Pinpoint the cell where the given text exists, returning its [X, Y] midpoint coordinate. 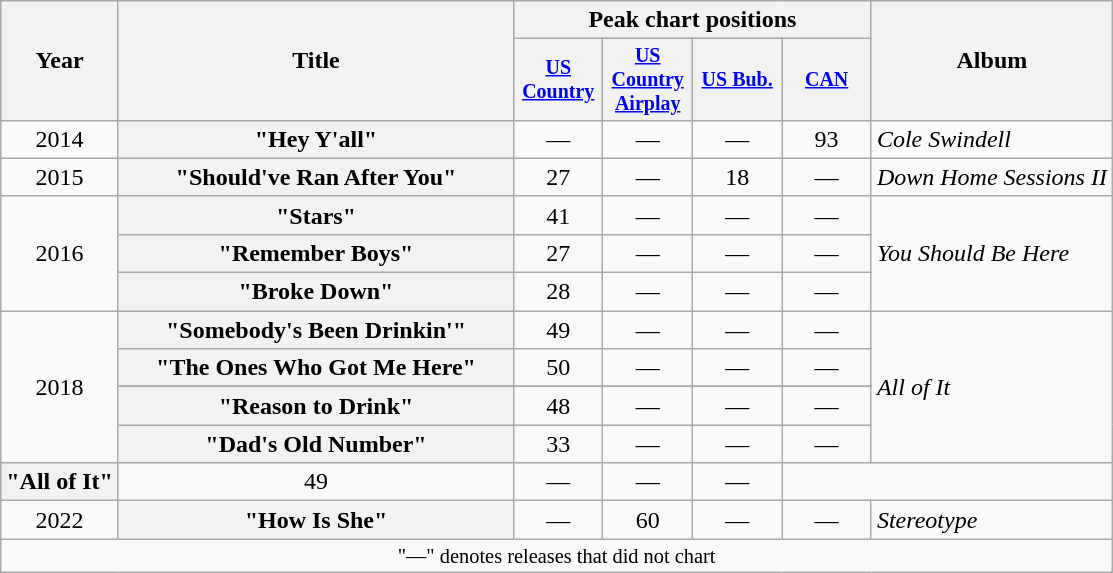
"Remember Boys" [316, 253]
"Should've Ran After You" [316, 177]
33 [558, 444]
18 [736, 177]
2018 [60, 387]
2014 [60, 139]
"All of It" [60, 482]
Album [992, 61]
2016 [60, 253]
48 [558, 406]
Down Home Sessions II [992, 177]
CAN [826, 80]
Title [316, 61]
You Should Be Here [992, 253]
2015 [60, 177]
US Country Airplay [648, 80]
"Stars" [316, 215]
US Bub. [736, 80]
41 [558, 215]
50 [558, 368]
"Somebody's Been Drinkin'" [316, 330]
"The Ones Who Got Me Here" [316, 368]
"—" denotes releases that did not chart [557, 556]
60 [648, 520]
"Dad's Old Number" [316, 444]
Year [60, 61]
Peak chart positions [693, 20]
93 [826, 139]
"Hey Y'all" [316, 139]
"How Is She" [316, 520]
All of It [992, 387]
US Country [558, 80]
28 [558, 292]
Cole Swindell [992, 139]
2022 [60, 520]
Stereotype [992, 520]
"Reason to Drink" [316, 406]
"Broke Down" [316, 292]
